Identify which cell holds the provided text, then report its (x, y) central coordinate. 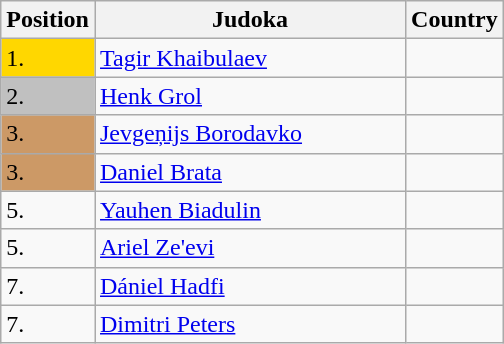
Judoka (250, 20)
1. (48, 58)
Dimitri Peters (250, 324)
Daniel Brata (250, 172)
Jevgeņijs Borodavko (250, 134)
Country (455, 20)
Ariel Ze'evi (250, 248)
Dániel Hadfi (250, 286)
2. (48, 96)
Position (48, 20)
Yauhen Biadulin (250, 210)
Tagir Khaibulaev (250, 58)
Henk Grol (250, 96)
